Pinpoint the cell where the given text exists, returning its [x, y] midpoint coordinate. 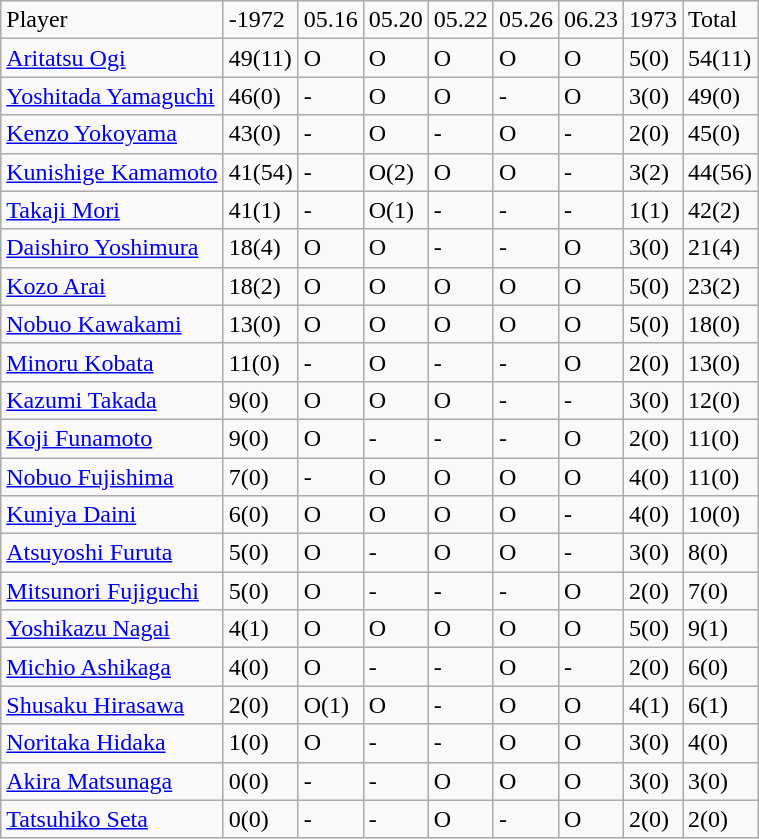
Kazumi Takada [112, 400]
Shusaku Hirasawa [112, 705]
05.20 [396, 20]
Koji Funamoto [112, 438]
05.22 [460, 20]
05.26 [526, 20]
6(1) [720, 705]
46(0) [260, 96]
42(2) [720, 210]
Kunishige Kamamoto [112, 172]
Minoru Kobata [112, 362]
Noritaka Hidaka [112, 743]
Akira Matsunaga [112, 781]
Total [720, 20]
18(0) [720, 324]
1973 [652, 20]
Takaji Mori [112, 210]
10(0) [720, 515]
Player [112, 20]
Atsuyoshi Furuta [112, 553]
Yoshikazu Nagai [112, 629]
Aritatsu Ogi [112, 58]
18(4) [260, 248]
Tatsuhiko Seta [112, 819]
44(56) [720, 172]
-1972 [260, 20]
05.16 [330, 20]
49(11) [260, 58]
49(0) [720, 96]
O(2) [396, 172]
21(4) [720, 248]
9(1) [720, 629]
Yoshitada Yamaguchi [112, 96]
Mitsunori Fujiguchi [112, 591]
54(11) [720, 58]
43(0) [260, 134]
Kenzo Yokoyama [112, 134]
Kozo Arai [112, 286]
1(1) [652, 210]
18(2) [260, 286]
8(0) [720, 553]
Michio Ashikaga [112, 667]
Nobuo Kawakami [112, 324]
3(2) [652, 172]
12(0) [720, 400]
Daishiro Yoshimura [112, 248]
45(0) [720, 134]
Nobuo Fujishima [112, 477]
41(1) [260, 210]
1(0) [260, 743]
41(54) [260, 172]
06.23 [590, 20]
23(2) [720, 286]
Kuniya Daini [112, 515]
